Search for the cell housing the specified text and yield its [x, y] center coordinate. 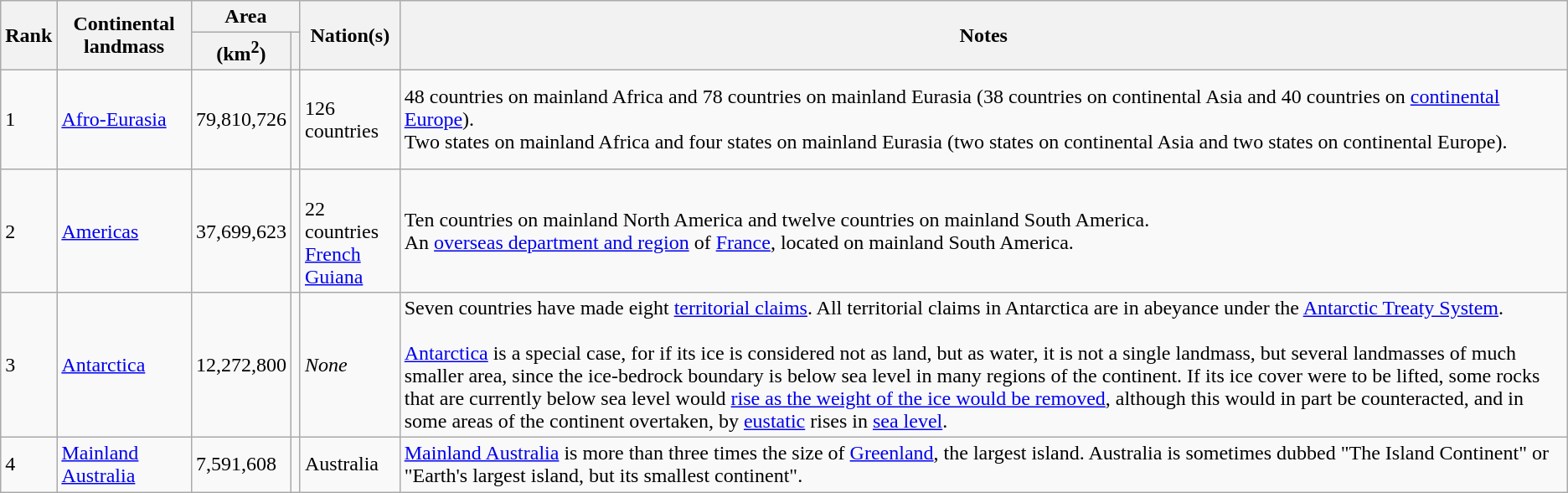
12,272,800 [241, 364]
Area [245, 17]
79,810,726 [241, 119]
Rank [28, 35]
(km2) [241, 52]
Continental landmass [124, 35]
7,591,608 [241, 464]
Nation(s) [350, 35]
4 [28, 464]
Australia [350, 464]
2 [28, 231]
1 [28, 119]
3 [28, 364]
Mainland Australia [124, 464]
22 countriesFrench Guiana [350, 231]
Afro-Eurasia [124, 119]
Americas [124, 231]
Antarctica [124, 364]
None [350, 364]
37,699,623 [241, 231]
Notes [983, 35]
126 countries [350, 119]
